Pinpoint the cell where the given text exists, returning its (x, y) midpoint coordinate. 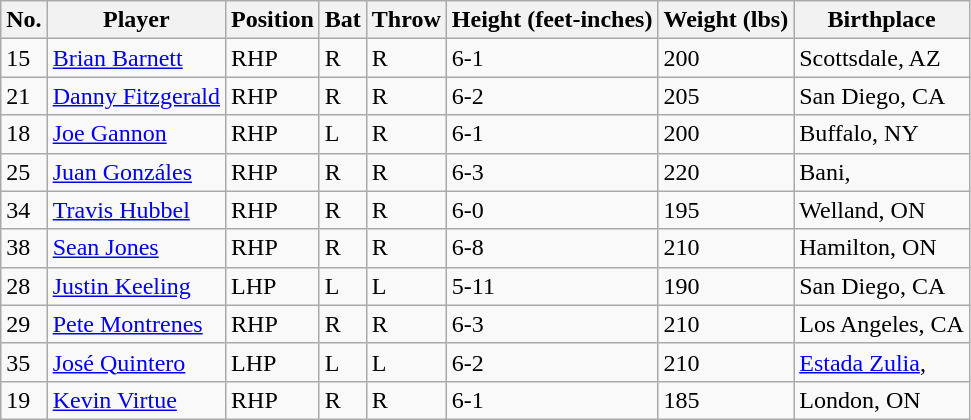
18 (24, 134)
Throw (406, 20)
Pete Montrenes (136, 324)
Kevin Virtue (136, 400)
Bat (342, 20)
Bani, (882, 172)
Brian Barnett (136, 58)
5-11 (552, 286)
London, ON (882, 400)
Los Angeles, CA (882, 324)
220 (726, 172)
19 (24, 400)
35 (24, 362)
34 (24, 210)
Birthplace (882, 20)
Welland, ON (882, 210)
Estada Zulia, (882, 362)
6-8 (552, 248)
Height (feet-inches) (552, 20)
185 (726, 400)
Weight (lbs) (726, 20)
Juan Gonzáles (136, 172)
Player (136, 20)
Joe Gannon (136, 134)
15 (24, 58)
Sean Jones (136, 248)
José Quintero (136, 362)
195 (726, 210)
Position (273, 20)
25 (24, 172)
No. (24, 20)
29 (24, 324)
Travis Hubbel (136, 210)
Hamilton, ON (882, 248)
Danny Fitzgerald (136, 96)
21 (24, 96)
Scottsdale, AZ (882, 58)
190 (726, 286)
Buffalo, NY (882, 134)
Justin Keeling (136, 286)
28 (24, 286)
205 (726, 96)
6-0 (552, 210)
38 (24, 248)
